Identify which cell holds the provided text, then report its [X, Y] central coordinate. 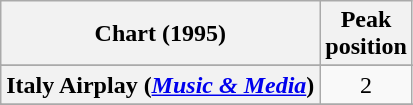
2 [366, 85]
Italy Airplay (Music & Media) [160, 85]
Chart (1995) [160, 34]
Peakposition [366, 34]
